Detect which cell encompasses the target text, then output its (x, y) center coordinate. 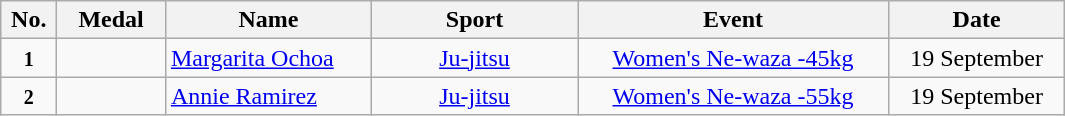
Women's Ne-waza -55kg (734, 96)
No. (29, 20)
Name (268, 20)
Women's Ne-waza -45kg (734, 58)
Event (734, 20)
Date (977, 20)
Sport (474, 20)
Annie Ramirez (268, 96)
1 (29, 58)
Margarita Ochoa (268, 58)
2 (29, 96)
Medal (112, 20)
